Extract the (X, Y) coordinate from the center of the cell holding the provided text.  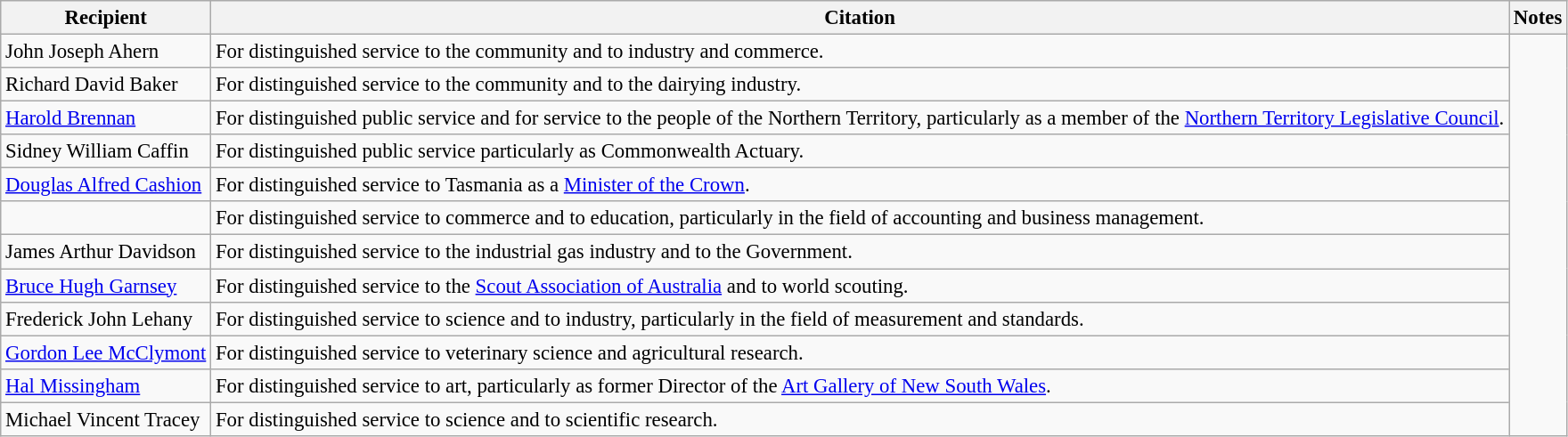
Notes (1538, 18)
Richard David Baker (106, 85)
For distinguished service to commerce and to education, particularly in the field of accounting and business management. (861, 218)
Bruce Hugh Garnsey (106, 286)
For distinguished service to art, particularly as former Director of the Art Gallery of New South Wales. (861, 385)
Citation (861, 18)
John Joseph Ahern (106, 52)
For distinguished service to science and to scientific research. (861, 419)
For distinguished service to the Scout Association of Australia and to world scouting. (861, 286)
James Arthur Davidson (106, 252)
For distinguished service to the community and to the dairying industry. (861, 85)
For distinguished public service particularly as Commonwealth Actuary. (861, 151)
For distinguished service to veterinary science and agricultural research. (861, 352)
Frederick John Lehany (106, 319)
For distinguished service to science and to industry, particularly in the field of measurement and standards. (861, 319)
Recipient (106, 18)
Harold Brennan (106, 118)
For distinguished service to Tasmania as a Minister of the Crown. (861, 185)
For distinguished service to the community and to industry and commerce. (861, 52)
For distinguished service to the industrial gas industry and to the Government. (861, 252)
Gordon Lee McClymont (106, 352)
Sidney William Caffin (106, 151)
Hal Missingham (106, 385)
Douglas Alfred Cashion (106, 185)
Michael Vincent Tracey (106, 419)
